Search for the cell housing the specified text and yield its [x, y] center coordinate. 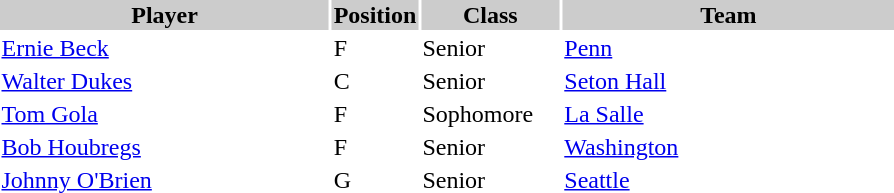
Player [164, 15]
Team [728, 15]
C [375, 81]
Penn [728, 48]
Seton Hall [728, 81]
Class [490, 15]
Walter Dukes [164, 81]
Sophomore [490, 114]
Washington [728, 147]
Ernie Beck [164, 48]
Position [375, 15]
La Salle [728, 114]
Bob Houbregs [164, 147]
Tom Gola [164, 114]
